Provide the (x, y) coordinate of the cell's center where the given text is located.  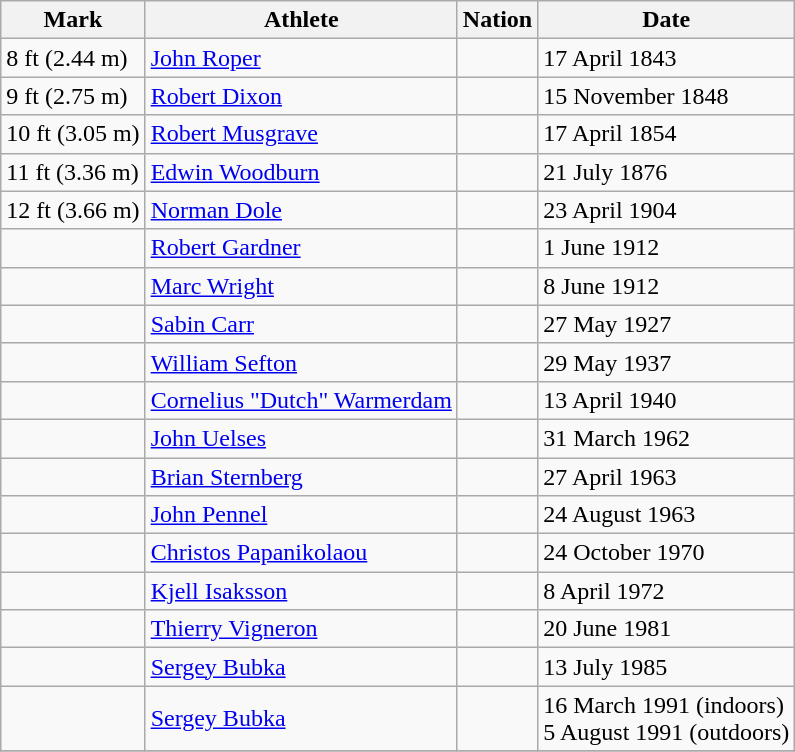
12 ft (3.66 m) (73, 210)
24 October 1970 (666, 553)
Norman Dole (301, 210)
Sabin Carr (301, 324)
8 April 1972 (666, 591)
20 June 1981 (666, 629)
Athlete (301, 20)
13 April 1940 (666, 400)
Kjell Isaksson (301, 591)
8 June 1912 (666, 286)
John Pennel (301, 515)
Date (666, 20)
31 March 1962 (666, 438)
Robert Dixon (301, 96)
15 November 1848 (666, 96)
Marc Wright (301, 286)
16 March 1991 (indoors)5 August 1991 (outdoors) (666, 718)
27 April 1963 (666, 477)
27 May 1927 (666, 324)
24 August 1963 (666, 515)
John Roper (301, 58)
10 ft (3.05 m) (73, 134)
13 July 1985 (666, 667)
29 May 1937 (666, 362)
Thierry Vigneron (301, 629)
William Sefton (301, 362)
9 ft (2.75 m) (73, 96)
17 April 1854 (666, 134)
Christos Papanikolaou (301, 553)
Robert Gardner (301, 248)
17 April 1843 (666, 58)
John Uelses (301, 438)
8 ft (2.44 m) (73, 58)
Cornelius "Dutch" Warmerdam (301, 400)
Robert Musgrave (301, 134)
11 ft (3.36 m) (73, 172)
Edwin Woodburn (301, 172)
Nation (497, 20)
21 July 1876 (666, 172)
1 June 1912 (666, 248)
Mark (73, 20)
23 April 1904 (666, 210)
Brian Sternberg (301, 477)
